For the text-containing cell, return its midpoint in (X, Y) coordinate format. 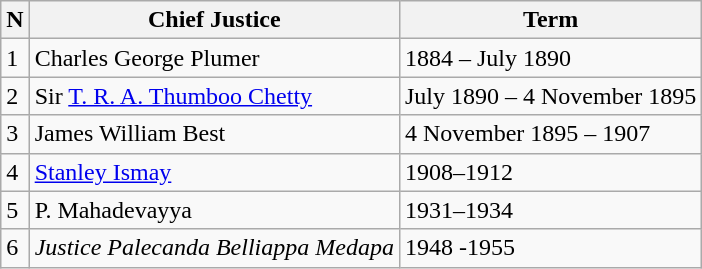
1948 -1955 (550, 248)
Sir T. R. A. Thumboo Chetty (214, 96)
Stanley Ismay (214, 172)
4 November 1895 – 1907 (550, 134)
Chief Justice (214, 20)
1931–1934 (550, 210)
July 1890 – 4 November 1895 (550, 96)
N (15, 20)
5 (15, 210)
1884 – July 1890 (550, 58)
3 (15, 134)
6 (15, 248)
Justice Palecanda Belliappa Medapa (214, 248)
4 (15, 172)
Term (550, 20)
James William Best (214, 134)
2 (15, 96)
1 (15, 58)
Charles George Plumer (214, 58)
1908–1912 (550, 172)
P. Mahadevayya (214, 210)
